Pinpoint the cell where the given text exists, returning its (x, y) midpoint coordinate. 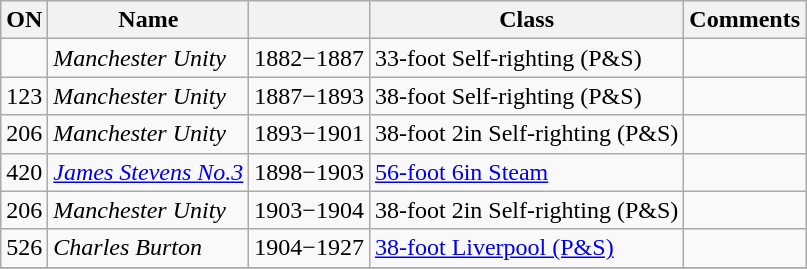
Class (526, 20)
1893−1901 (310, 134)
56-foot 6in Steam (526, 172)
1903−1904 (310, 210)
526 (24, 248)
Comments (745, 20)
420 (24, 172)
38-foot Self-righting (P&S) (526, 96)
Charles Burton (148, 248)
1887−1893 (310, 96)
ON (24, 20)
James Stevens No.3 (148, 172)
Name (148, 20)
1882−1887 (310, 58)
123 (24, 96)
33-foot Self-righting (P&S) (526, 58)
38-foot Liverpool (P&S) (526, 248)
1904−1927 (310, 248)
1898−1903 (310, 172)
